Scan for the cell matching the given text and deliver its [X, Y] coordinate at center. 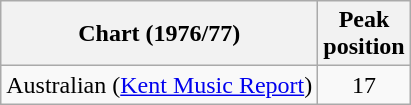
Peakposition [364, 34]
Chart (1976/77) [160, 34]
17 [364, 85]
Australian (Kent Music Report) [160, 85]
